Return the (X, Y) coordinate for the center point of the cell that contains the specified text.  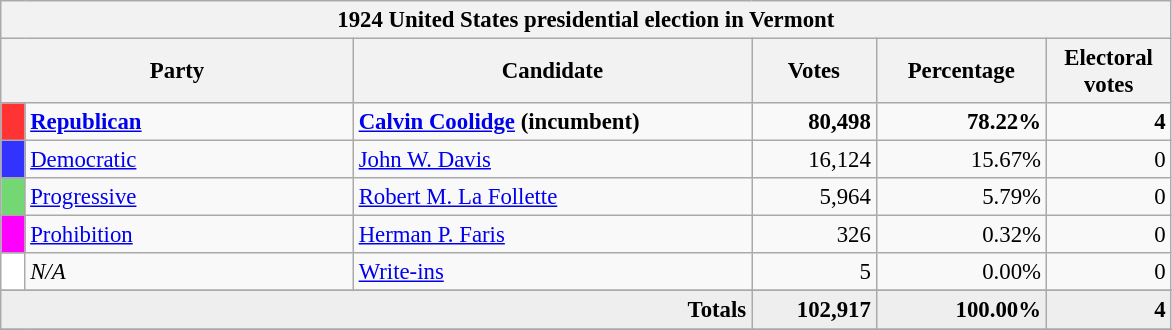
Percentage (961, 72)
Electoral votes (1108, 72)
326 (814, 235)
Totals (376, 310)
Democratic (189, 160)
5.79% (961, 197)
5 (814, 273)
102,917 (814, 310)
5,964 (814, 197)
Candidate (552, 72)
0.00% (961, 273)
Progressive (189, 197)
Write-ins (552, 273)
0.32% (961, 235)
1924 United States presidential election in Vermont (586, 20)
100.00% (961, 310)
Republican (189, 122)
80,498 (814, 122)
Party (178, 72)
78.22% (961, 122)
16,124 (814, 160)
N/A (189, 273)
15.67% (961, 160)
Votes (814, 72)
Calvin Coolidge (incumbent) (552, 122)
John W. Davis (552, 160)
Prohibition (189, 235)
Herman P. Faris (552, 235)
Robert M. La Follette (552, 197)
